From the cell containing the given text, extract its center point as [X, Y] coordinate. 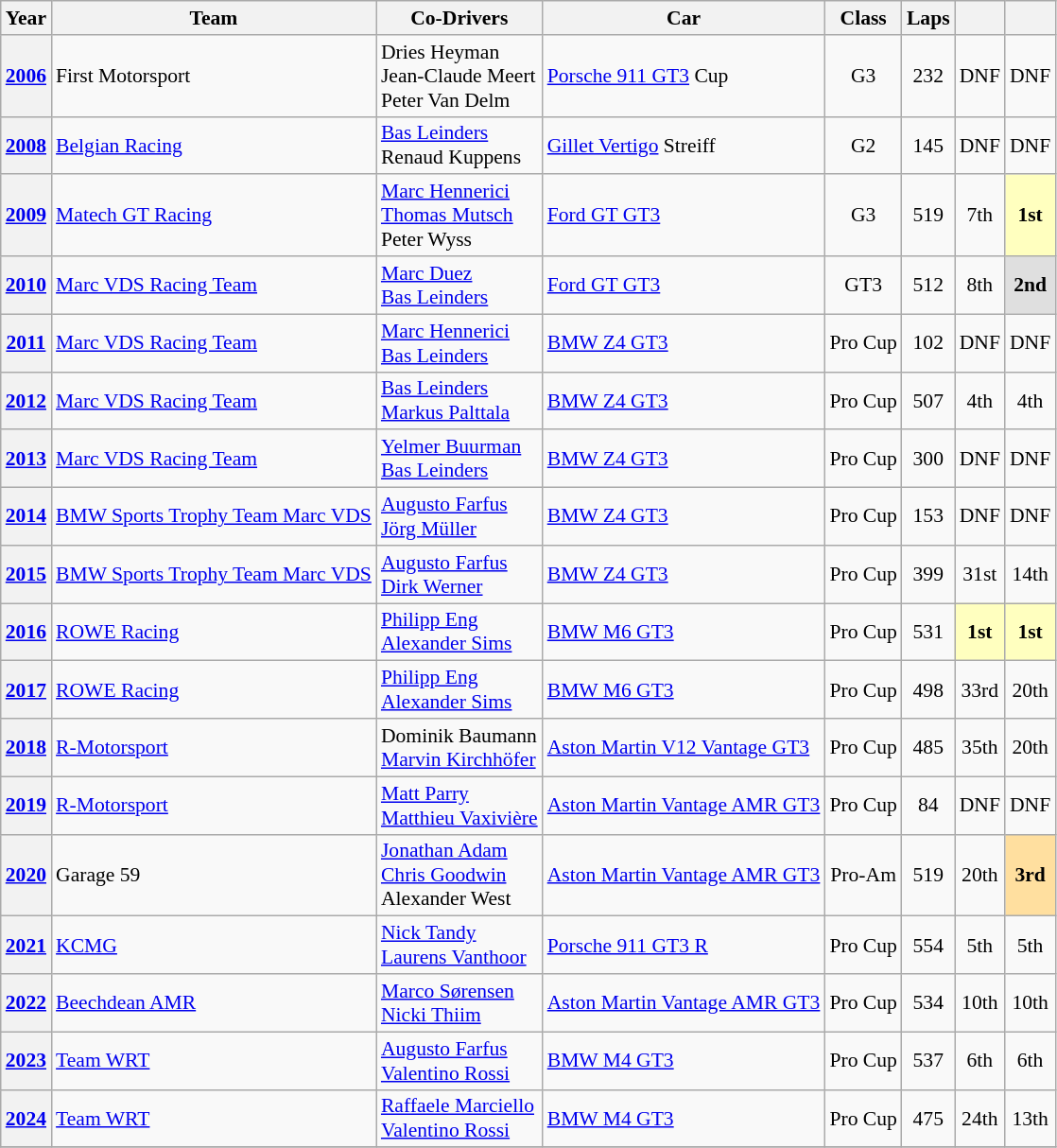
31st [979, 575]
33rd [979, 690]
2022 [26, 1002]
Marco Sørensen Nicki Thiim [459, 1002]
7th [979, 216]
Bas Leinders Renaud Kuppens [459, 146]
300 [928, 460]
First Motorsport [214, 76]
8th [979, 286]
Yelmer Buurman Bas Leinders [459, 460]
Porsche 911 GT3 R [684, 946]
2023 [26, 1061]
Marc Hennerici Thomas Mutsch Peter Wyss [459, 216]
554 [928, 946]
Matt Parry Matthieu Vaxivière [459, 806]
2015 [26, 575]
Marc Duez Bas Leinders [459, 286]
Car [684, 18]
2nd [1031, 286]
Garage 59 [214, 876]
Team [214, 18]
Bas Leinders Markus Palttala [459, 401]
399 [928, 575]
2009 [26, 216]
475 [928, 1118]
KCMG [214, 946]
Dries Heyman Jean-Claude Meert Peter Van Delm [459, 76]
Augusto Farfus Jörg Müller [459, 516]
2017 [26, 690]
G2 [862, 146]
3rd [1031, 876]
Class [862, 18]
Augusto Farfus Dirk Werner [459, 575]
2013 [26, 460]
531 [928, 632]
2021 [26, 946]
35th [979, 747]
2010 [26, 286]
Raffaele Marciello Valentino Rossi [459, 1118]
Nick Tandy Laurens Vanthoor [459, 946]
534 [928, 1002]
485 [928, 747]
2016 [26, 632]
Gillet Vertigo Streiff [684, 146]
537 [928, 1061]
232 [928, 76]
2020 [26, 876]
Year [26, 18]
2014 [26, 516]
2008 [26, 146]
Dominik Baumann Marvin Kirchhöfer [459, 747]
84 [928, 806]
13th [1031, 1118]
2018 [26, 747]
2024 [26, 1118]
2019 [26, 806]
Co-Drivers [459, 18]
Pro-Am [862, 876]
Belgian Racing [214, 146]
Marc Hennerici Bas Leinders [459, 342]
24th [979, 1118]
Laps [928, 18]
145 [928, 146]
498 [928, 690]
Matech GT Racing [214, 216]
Porsche 911 GT3 Cup [684, 76]
14th [1031, 575]
2006 [26, 76]
2011 [26, 342]
GT3 [862, 286]
153 [928, 516]
102 [928, 342]
Jonathan Adam Chris Goodwin Alexander West [459, 876]
507 [928, 401]
Beechdean AMR [214, 1002]
Aston Martin V12 Vantage GT3 [684, 747]
Augusto Farfus Valentino Rossi [459, 1061]
512 [928, 286]
2012 [26, 401]
